Find where the given text appears and provide that cell's center as (X, Y) coordinate. 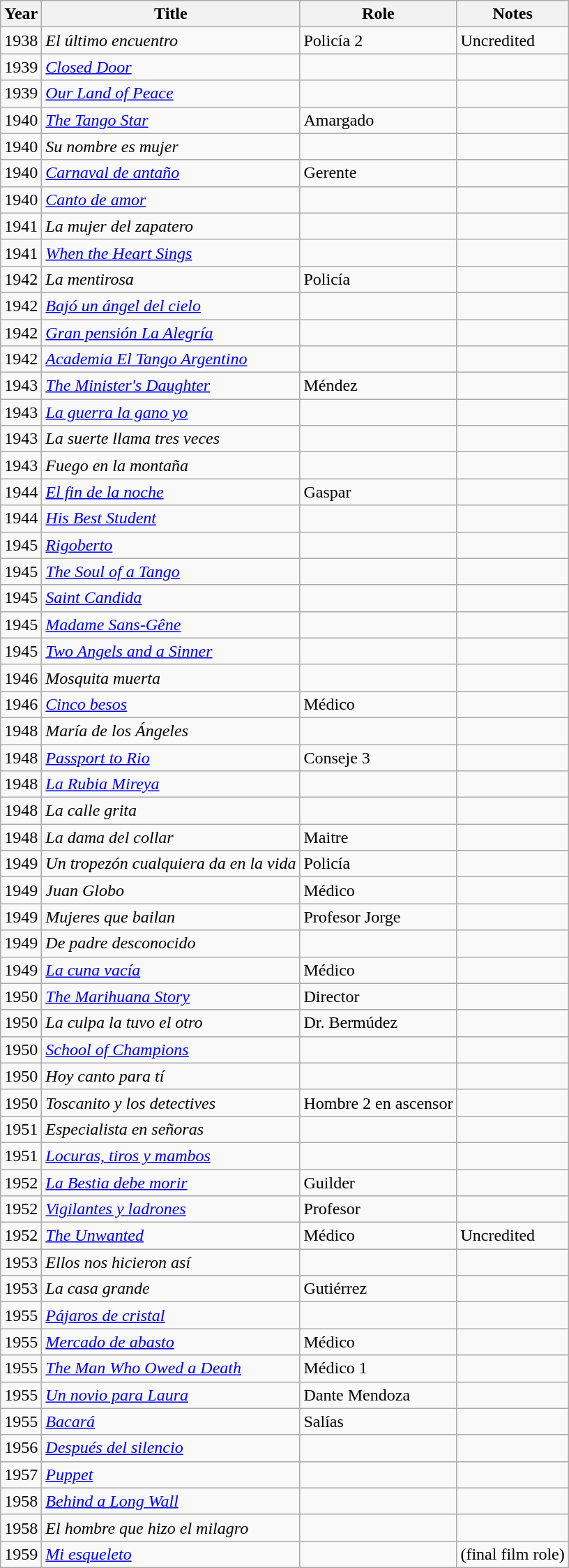
La cuna vacía (171, 970)
Gran pensión La Alegría (171, 333)
1938 (21, 40)
Toscanito y los detectives (171, 1103)
Carnaval de antaño (171, 173)
Policía 2 (378, 40)
Bacará (171, 1421)
Closed Door (171, 67)
La culpa la tuvo el otro (171, 1023)
La suerte llama tres veces (171, 439)
Salías (378, 1421)
Vigilantes y ladrones (171, 1209)
Notes (513, 14)
The Man Who Owed a Death (171, 1368)
La guerra la gano yo (171, 412)
Profesor Jorge (378, 917)
When the Heart Sings (171, 253)
Guilder (378, 1183)
Su nombre es mujer (171, 147)
1959 (21, 1554)
Juan Globo (171, 890)
Behind a Long Wall (171, 1501)
Conseje 3 (378, 757)
Médico 1 (378, 1368)
Director (378, 996)
Year (21, 14)
The Minister's Daughter (171, 386)
Mercado de abasto (171, 1342)
Ellos nos hicieron así (171, 1262)
Canto de amor (171, 200)
Puppet (171, 1474)
Rigoberto (171, 545)
Dante Mendoza (378, 1395)
Passport to Rio (171, 757)
Un tropezón cualquiera da en la vida (171, 864)
The Soul of a Tango (171, 572)
1957 (21, 1474)
La Bestia debe morir (171, 1183)
Fuego en la montaña (171, 465)
Locuras, tiros y mambos (171, 1156)
Pájaros de cristal (171, 1315)
Role (378, 14)
His Best Student (171, 518)
Un novio para Laura (171, 1395)
Hoy canto para tí (171, 1076)
La mentirosa (171, 279)
The Marihuana Story (171, 996)
Gutiérrez (378, 1289)
Madame Sans-Gêne (171, 625)
Méndez (378, 386)
La dama del collar (171, 837)
La calle grita (171, 811)
Profesor (378, 1209)
La Rubia Mireya (171, 784)
De padre desconocido (171, 943)
Mi esqueleto (171, 1554)
The Unwanted (171, 1236)
The Tango Star (171, 120)
Maitre (378, 837)
El fin de la noche (171, 492)
La mujer del zapatero (171, 226)
Gaspar (378, 492)
Cinco besos (171, 704)
Dr. Bermúdez (378, 1023)
(final film role) (513, 1554)
El último encuentro (171, 40)
El hombre que hizo el milagro (171, 1528)
Our Land of Peace (171, 94)
La casa grande (171, 1289)
María de los Ángeles (171, 731)
Title (171, 14)
Mosquita muerta (171, 678)
Hombre 2 en ascensor (378, 1103)
Bajó un ángel del cielo (171, 306)
Academia El Tango Argentino (171, 359)
Amargado (378, 120)
School of Champions (171, 1050)
Two Angels and a Sinner (171, 651)
1956 (21, 1448)
Saint Candida (171, 598)
Después del silencio (171, 1448)
Especialista en señoras (171, 1129)
Gerente (378, 173)
Mujeres que bailan (171, 917)
